Scan for the cell matching the given text and deliver its [x, y] coordinate at center. 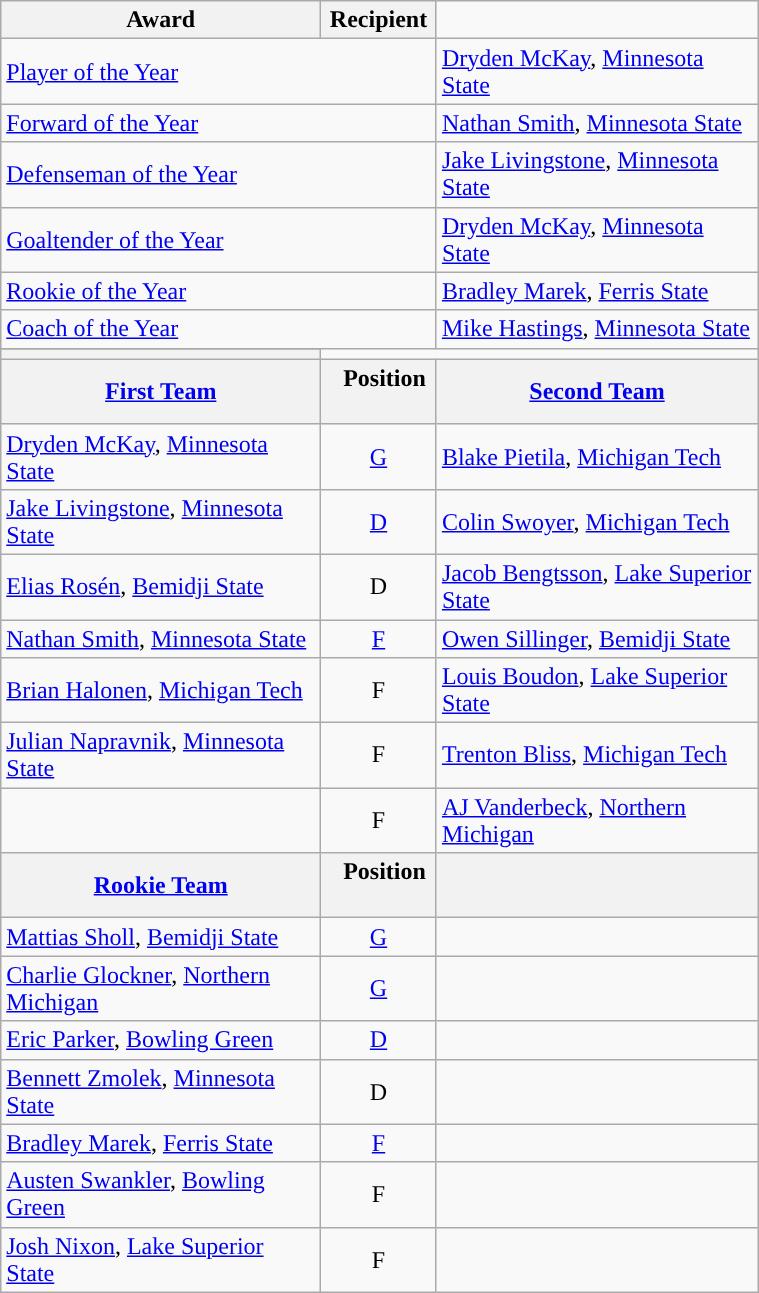
First Team [161, 392]
Julian Napravnik, Minnesota State [161, 756]
Trenton Bliss, Michigan Tech [596, 756]
Rookie of the Year [219, 291]
Rookie Team [161, 886]
Defenseman of the Year [219, 174]
Second Team [596, 392]
Award [161, 20]
Louis Boudon, Lake Superior State [596, 690]
Player of the Year [219, 72]
Jacob Bengtsson, Lake Superior State [596, 586]
Brian Halonen, Michigan Tech [161, 690]
Coach of the Year [219, 329]
Charlie Glockner, Northern Michigan [161, 988]
Owen Sillinger, Bemidji State [596, 639]
Josh Nixon, Lake Superior State [161, 1260]
Blake Pietila, Michigan Tech [596, 456]
AJ Vanderbeck, Northern Michigan [596, 820]
Austen Swankler, Bowling Green [161, 1194]
Goaltender of the Year [219, 240]
Bennett Zmolek, Minnesota State [161, 1092]
Mattias Sholl, Bemidji State [161, 937]
Eric Parker, Bowling Green [161, 1040]
Mike Hastings, Minnesota State [596, 329]
Recipient [379, 20]
Forward of the Year [219, 123]
Elias Rosén, Bemidji State [161, 586]
Colin Swoyer, Michigan Tech [596, 522]
